Identify which cell holds the provided text, then report its [x, y] central coordinate. 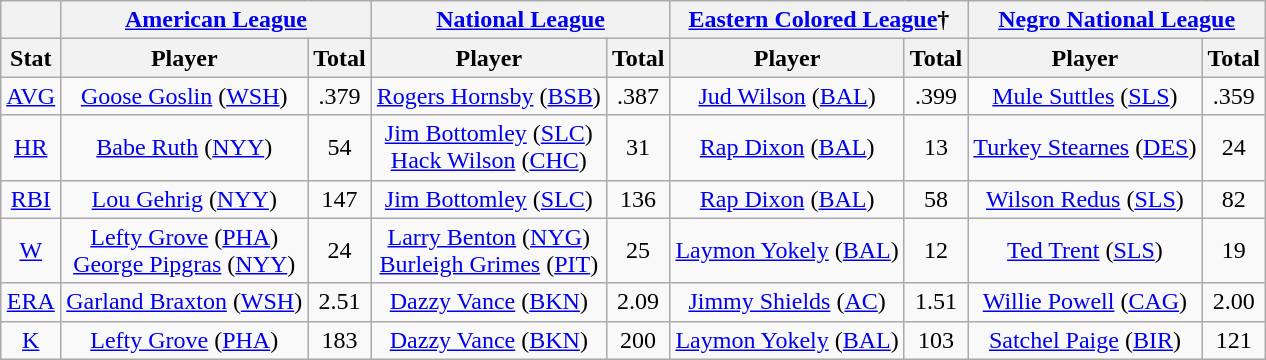
19 [1234, 250]
Lefty Grove (PHA) [184, 340]
Ted Trent (SLS) [1085, 250]
Negro National League [1117, 20]
Satchel Paige (BIR) [1085, 340]
Babe Ruth (NYY) [184, 148]
Willie Powell (CAG) [1085, 302]
147 [340, 199]
HR [31, 148]
W [31, 250]
ERA [31, 302]
82 [1234, 199]
58 [936, 199]
Wilson Redus (SLS) [1085, 199]
.379 [340, 96]
2.09 [638, 302]
Turkey Stearnes (DES) [1085, 148]
1.51 [936, 302]
Rogers Hornsby (BSB) [488, 96]
.399 [936, 96]
RBI [31, 199]
Mule Suttles (SLS) [1085, 96]
K [31, 340]
200 [638, 340]
Eastern Colored League† [819, 20]
103 [936, 340]
Stat [31, 58]
Goose Goslin (WSH) [184, 96]
Garland Braxton (WSH) [184, 302]
National League [520, 20]
Larry Benton (NYG)Burleigh Grimes (PIT) [488, 250]
13 [936, 148]
Lefty Grove (PHA)George Pipgras (NYY) [184, 250]
54 [340, 148]
Jim Bottomley (SLC)Hack Wilson (CHC) [488, 148]
Jud Wilson (BAL) [787, 96]
2.51 [340, 302]
.387 [638, 96]
136 [638, 199]
121 [1234, 340]
AVG [31, 96]
American League [216, 20]
25 [638, 250]
183 [340, 340]
Jim Bottomley (SLC) [488, 199]
.359 [1234, 96]
Lou Gehrig (NYY) [184, 199]
12 [936, 250]
31 [638, 148]
2.00 [1234, 302]
Jimmy Shields (AC) [787, 302]
